From the cell containing the given text, extract its center point as (x, y) coordinate. 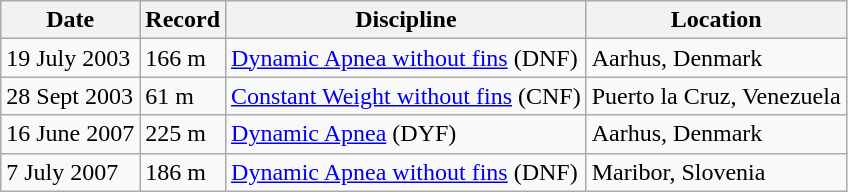
166 m (183, 58)
61 m (183, 96)
Constant Weight without fins (CNF) (406, 96)
225 m (183, 134)
19 July 2003 (70, 58)
16 June 2007 (70, 134)
186 m (183, 172)
Discipline (406, 20)
7 July 2007 (70, 172)
Record (183, 20)
Date (70, 20)
Maribor, Slovenia (716, 172)
Dynamic Apnea (DYF) (406, 134)
Location (716, 20)
Puerto la Cruz, Venezuela (716, 96)
28 Sept 2003 (70, 96)
